Find where the given text appears and provide that cell's center as (x, y) coordinate. 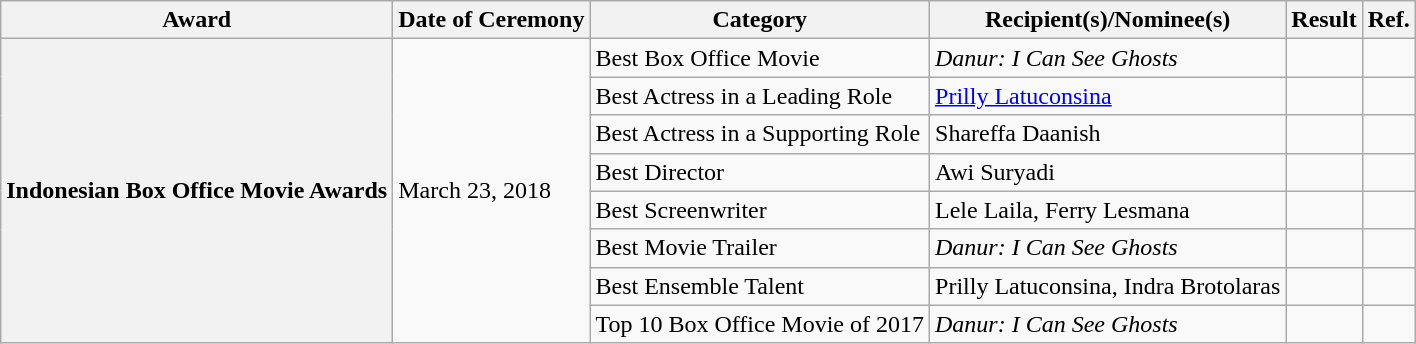
Shareffa Daanish (1108, 134)
Indonesian Box Office Movie Awards (197, 191)
Best Actress in a Leading Role (760, 96)
Lele Laila, Ferry Lesmana (1108, 210)
Prilly Latuconsina (1108, 96)
Ref. (1388, 20)
Date of Ceremony (492, 20)
Best Screenwriter (760, 210)
Result (1324, 20)
Best Ensemble Talent (760, 286)
Award (197, 20)
Awi Suryadi (1108, 172)
Best Box Office Movie (760, 58)
Best Actress in a Supporting Role (760, 134)
March 23, 2018 (492, 191)
Best Director (760, 172)
Recipient(s)/Nominee(s) (1108, 20)
Top 10 Box Office Movie of 2017 (760, 324)
Category (760, 20)
Prilly Latuconsina, Indra Brotolaras (1108, 286)
Best Movie Trailer (760, 248)
